Detect which cell encompasses the target text, then output its [X, Y] center coordinate. 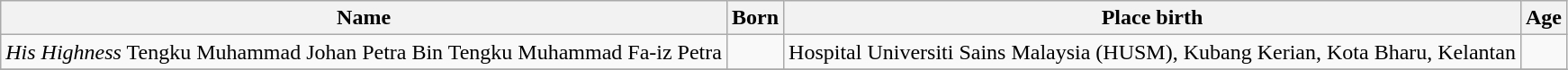
Name [364, 18]
Born [754, 18]
Age [1543, 18]
Place birth [1152, 18]
Hospital Universiti Sains Malaysia (HUSM), Kubang Kerian, Kota Bharu, Kelantan [1152, 52]
His Highness Tengku Muhammad Johan Petra Bin Tengku Muhammad Fa-iz Petra [364, 52]
